Capture the cell that displays the provided text and extract its [x, y] central coordinate. 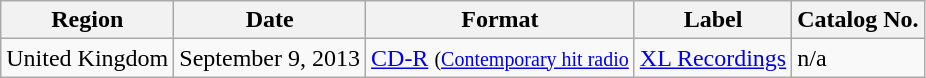
Date [270, 20]
XL Recordings [712, 58]
Label [712, 20]
n/a [858, 58]
Region [88, 20]
United Kingdom [88, 58]
Catalog No. [858, 20]
Format [500, 20]
CD-R (Contemporary hit radio [500, 58]
September 9, 2013 [270, 58]
